Capture the cell that displays the provided text and extract its [x, y] central coordinate. 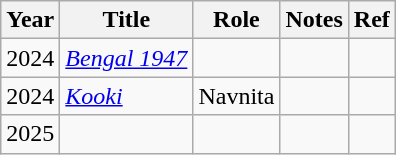
Bengal 1947 [126, 58]
Ref [372, 20]
Year [30, 20]
2025 [30, 134]
Role [236, 20]
Title [126, 20]
Notes [314, 20]
Kooki [126, 96]
Navnita [236, 96]
